Output the [x, y] coordinate of the center of the cell containing the given text.  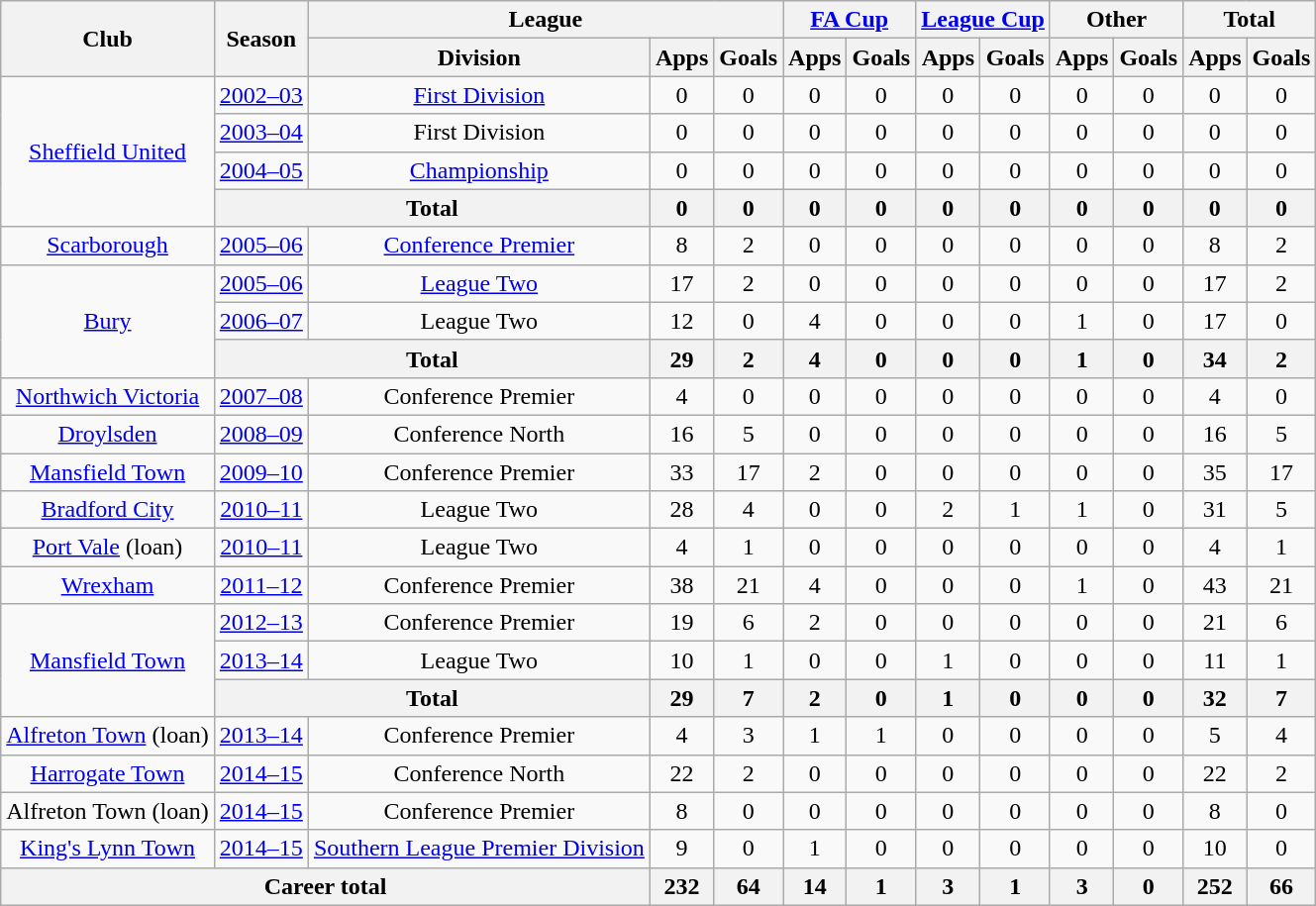
2007–08 [261, 396]
2003–04 [261, 133]
Season [261, 39]
Other [1116, 20]
64 [749, 886]
2008–09 [261, 434]
Northwich Victoria [108, 396]
Southern League Premier Division [479, 849]
2002–03 [261, 95]
2009–10 [261, 472]
Bury [108, 321]
38 [681, 585]
9 [681, 849]
2004–05 [261, 170]
2012–13 [261, 623]
Championship [479, 170]
Division [479, 57]
Sheffield United [108, 151]
Port Vale (loan) [108, 548]
232 [681, 886]
FA Cup [850, 20]
32 [1215, 698]
Wrexham [108, 585]
31 [1215, 510]
2006–07 [261, 321]
League Cup [983, 20]
11 [1215, 660]
66 [1281, 886]
43 [1215, 585]
28 [681, 510]
12 [681, 321]
33 [681, 472]
252 [1215, 886]
Career total [326, 886]
Scarborough [108, 246]
League [545, 20]
Bradford City [108, 510]
34 [1215, 358]
Harrogate Town [108, 773]
2011–12 [261, 585]
King's Lynn Town [108, 849]
Droylsden [108, 434]
19 [681, 623]
35 [1215, 472]
14 [815, 886]
Club [108, 39]
